Return the [X, Y] coordinate for the center point of the cell that contains the specified text.  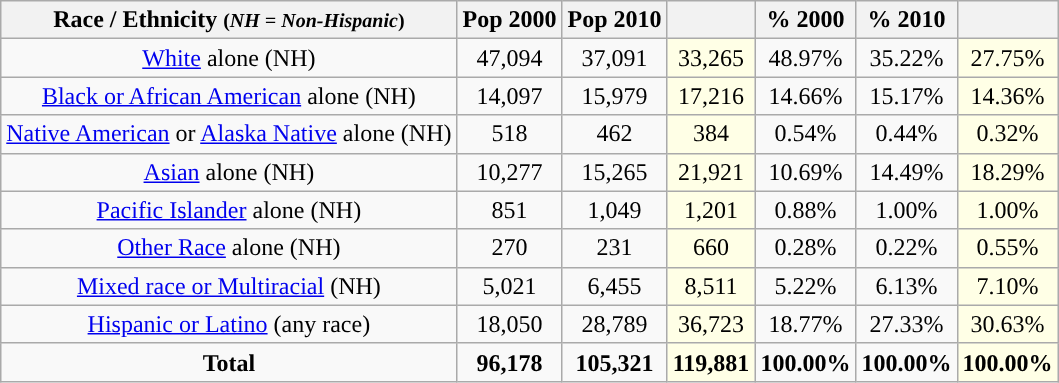
14,097 [510, 96]
% 2000 [806, 20]
33,265 [711, 58]
10.69% [806, 172]
0.88% [806, 210]
119,881 [711, 362]
Pop 2010 [614, 20]
Hispanic or Latino (any race) [229, 324]
30.63% [1008, 324]
1,049 [614, 210]
15,979 [614, 96]
White alone (NH) [229, 58]
28,789 [614, 324]
518 [510, 134]
Total [229, 362]
% 2010 [906, 20]
14.36% [1008, 96]
Pop 2000 [510, 20]
660 [711, 248]
0.44% [906, 134]
18.77% [806, 324]
8,511 [711, 286]
462 [614, 134]
0.28% [806, 248]
270 [510, 248]
Asian alone (NH) [229, 172]
0.22% [906, 248]
14.66% [806, 96]
36,723 [711, 324]
7.10% [1008, 286]
17,216 [711, 96]
10,277 [510, 172]
37,091 [614, 58]
5,021 [510, 286]
48.97% [806, 58]
27.75% [1008, 58]
851 [510, 210]
Race / Ethnicity (NH = Non-Hispanic) [229, 20]
Native American or Alaska Native alone (NH) [229, 134]
15.17% [906, 96]
0.54% [806, 134]
5.22% [806, 286]
35.22% [906, 58]
6.13% [906, 286]
231 [614, 248]
14.49% [906, 172]
0.55% [1008, 248]
Other Race alone (NH) [229, 248]
0.32% [1008, 134]
18.29% [1008, 172]
27.33% [906, 324]
105,321 [614, 362]
18,050 [510, 324]
Pacific Islander alone (NH) [229, 210]
15,265 [614, 172]
47,094 [510, 58]
21,921 [711, 172]
Mixed race or Multiracial (NH) [229, 286]
1,201 [711, 210]
384 [711, 134]
96,178 [510, 362]
6,455 [614, 286]
Black or African American alone (NH) [229, 96]
